Identify which cell holds the provided text, then report its [x, y] central coordinate. 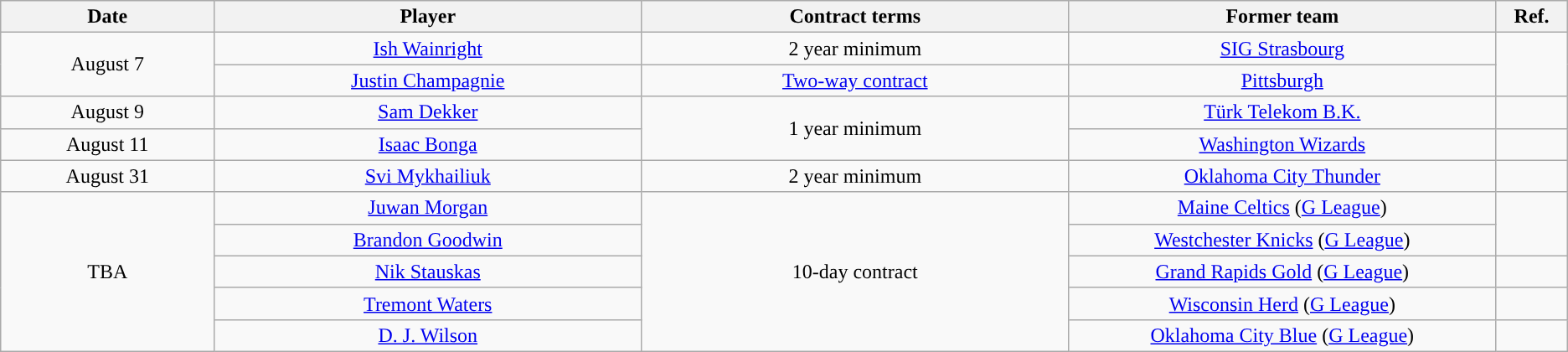
Westchester Knicks (G League) [1282, 240]
Svi Mykhailiuk [428, 176]
Maine Celtics (G League) [1282, 208]
August 31 [107, 176]
Tremont Waters [428, 303]
Wisconsin Herd (G League) [1282, 303]
Ref. [1531, 17]
Contract terms [855, 17]
Player [428, 17]
Isaac Bonga [428, 144]
Brandon Goodwin [428, 240]
August 7 [107, 65]
Pittsburgh [1282, 80]
10-day contract [855, 272]
1 year minimum [855, 128]
TBA [107, 272]
Grand Rapids Gold (G League) [1282, 272]
SIG Strasbourg [1282, 49]
Former team [1282, 17]
Türk Telekom B.K. [1282, 112]
August 9 [107, 112]
Juwan Morgan [428, 208]
Ish Wainright [428, 49]
Oklahoma City Thunder [1282, 176]
Washington Wizards [1282, 144]
Date [107, 17]
D. J. Wilson [428, 335]
Nik Stauskas [428, 272]
Oklahoma City Blue (G League) [1282, 335]
August 11 [107, 144]
Two-way contract [855, 80]
Justin Champagnie [428, 80]
Sam Dekker [428, 112]
